Capture the cell that displays the provided text and extract its (X, Y) central coordinate. 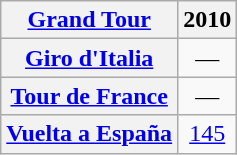
Vuelta a España (90, 134)
Grand Tour (90, 20)
Giro d'Italia (90, 58)
Tour de France (90, 96)
145 (208, 134)
2010 (208, 20)
